From the cell containing the given text, extract its center point as (x, y) coordinate. 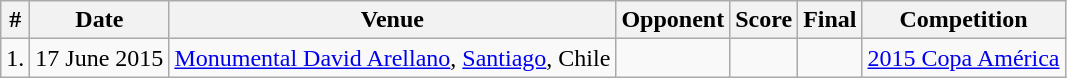
# (16, 20)
Venue (392, 20)
Opponent (673, 20)
Final (830, 20)
1. (16, 58)
Score (764, 20)
Date (100, 20)
Competition (964, 20)
17 June 2015 (100, 58)
Monumental David Arellano, Santiago, Chile (392, 58)
2015 Copa América (964, 58)
